Determine the (x, y) coordinate at the center of the cell enclosing the given text.  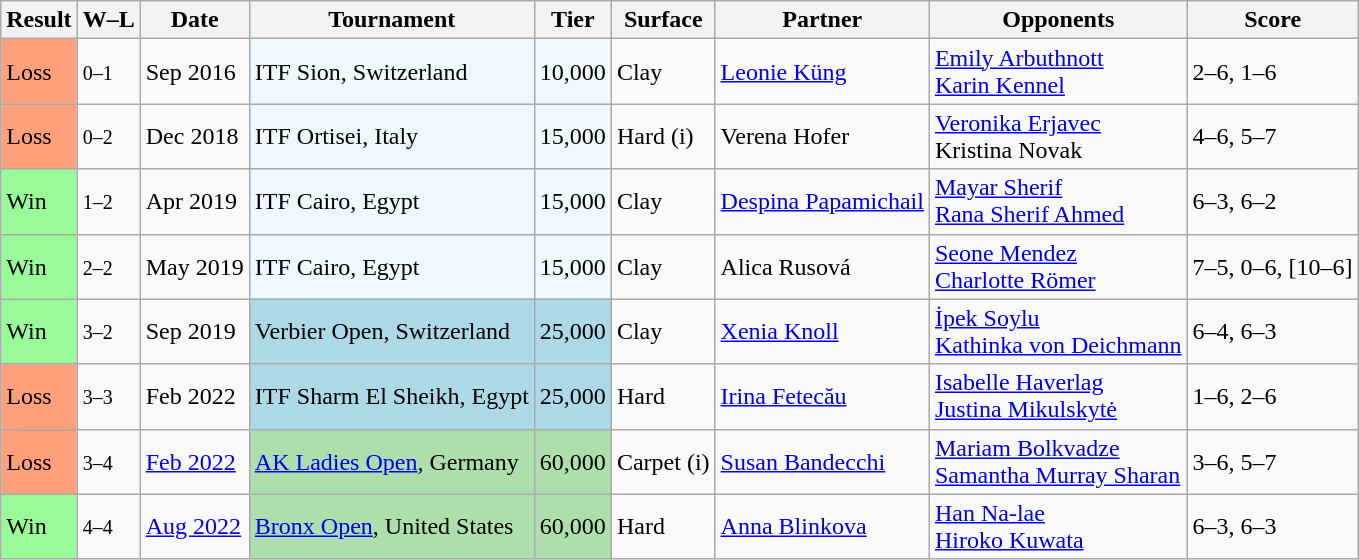
Verena Hofer (822, 136)
Hard (i) (663, 136)
May 2019 (194, 266)
Anna Blinkova (822, 526)
Despina Papamichail (822, 202)
Surface (663, 20)
Aug 2022 (194, 526)
0–1 (108, 72)
AK Ladies Open, Germany (392, 462)
Leonie Küng (822, 72)
6–3, 6–2 (1272, 202)
2–2 (108, 266)
Apr 2019 (194, 202)
0–2 (108, 136)
Xenia Knoll (822, 332)
6–4, 6–3 (1272, 332)
6–3, 6–3 (1272, 526)
7–5, 0–6, [10–6] (1272, 266)
Alica Rusová (822, 266)
Seone Mendez Charlotte Römer (1058, 266)
Han Na-lae Hiroko Kuwata (1058, 526)
Sep 2019 (194, 332)
Susan Bandecchi (822, 462)
Sep 2016 (194, 72)
3–2 (108, 332)
Score (1272, 20)
ITF Sion, Switzerland (392, 72)
1–6, 2–6 (1272, 396)
Irina Fetecău (822, 396)
Tier (572, 20)
4–6, 5–7 (1272, 136)
Bronx Open, United States (392, 526)
Partner (822, 20)
3–3 (108, 396)
3–6, 5–7 (1272, 462)
ITF Ortisei, Italy (392, 136)
Mayar Sherif Rana Sherif Ahmed (1058, 202)
Dec 2018 (194, 136)
W–L (108, 20)
İpek Soylu Kathinka von Deichmann (1058, 332)
Verbier Open, Switzerland (392, 332)
Isabelle Haverlag Justina Mikulskytė (1058, 396)
3–4 (108, 462)
Carpet (i) (663, 462)
Emily Arbuthnott Karin Kennel (1058, 72)
Result (39, 20)
1–2 (108, 202)
ITF Sharm El Sheikh, Egypt (392, 396)
10,000 (572, 72)
2–6, 1–6 (1272, 72)
Opponents (1058, 20)
4–4 (108, 526)
Mariam Bolkvadze Samantha Murray Sharan (1058, 462)
Date (194, 20)
Tournament (392, 20)
Veronika Erjavec Kristina Novak (1058, 136)
